Return the [x, y] coordinate for the center point of the cell that contains the specified text.  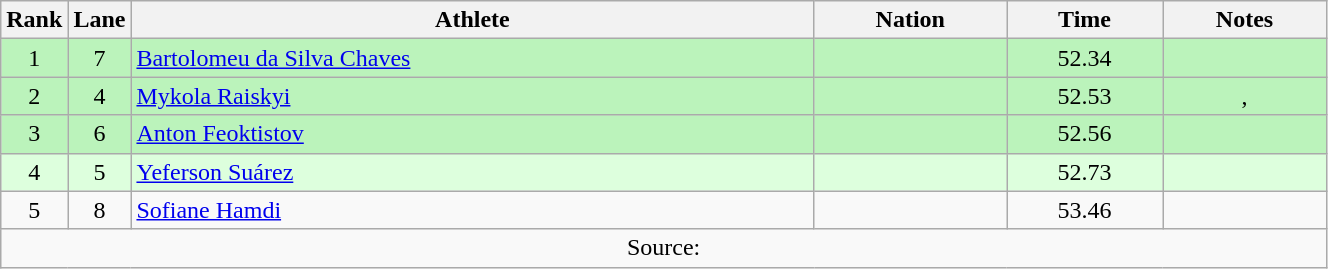
Anton Feoktistov [472, 134]
Source: [664, 248]
52.73 [1085, 172]
Notes [1245, 20]
2 [34, 96]
52.53 [1085, 96]
52.56 [1085, 134]
Bartolomeu da Silva Chaves [472, 58]
Nation [910, 20]
Lane [100, 20]
1 [34, 58]
Sofiane Hamdi [472, 210]
Yeferson Suárez [472, 172]
3 [34, 134]
Time [1085, 20]
53.46 [1085, 210]
7 [100, 58]
6 [100, 134]
Athlete [472, 20]
Mykola Raiskyi [472, 96]
Rank [34, 20]
8 [100, 210]
, [1245, 96]
52.34 [1085, 58]
